Capture the cell that displays the provided text and extract its [X, Y] central coordinate. 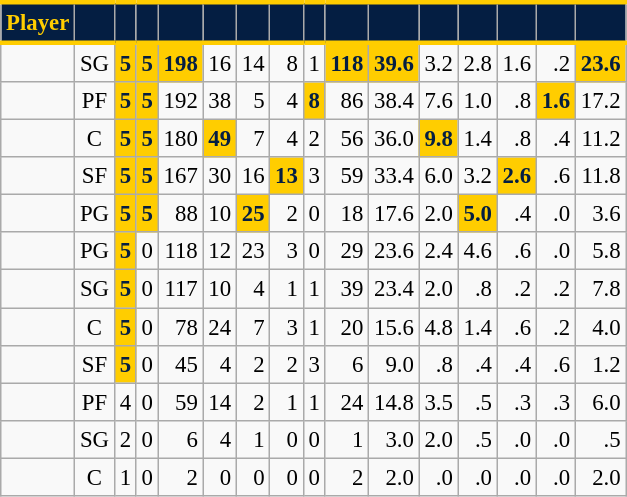
5.8 [600, 251]
198 [180, 62]
2.8 [478, 62]
39 [347, 289]
33.4 [394, 176]
39.6 [394, 62]
7.6 [438, 101]
12 [220, 251]
4.6 [478, 251]
38.4 [394, 101]
86 [347, 101]
49 [220, 139]
167 [180, 176]
17.2 [600, 101]
23 [252, 251]
3.0 [394, 439]
192 [180, 101]
20 [347, 327]
56 [347, 139]
1.2 [600, 364]
38 [220, 101]
14.8 [394, 402]
4.0 [600, 327]
5.0 [478, 214]
18 [347, 214]
3.6 [600, 214]
23.4 [394, 289]
1.0 [478, 101]
Player [38, 22]
7.8 [600, 289]
78 [180, 327]
117 [180, 289]
17.6 [394, 214]
25 [252, 214]
36.0 [394, 139]
3.5 [438, 402]
15.6 [394, 327]
88 [180, 214]
9.0 [394, 364]
180 [180, 139]
11.8 [600, 176]
29 [347, 251]
45 [180, 364]
11.2 [600, 139]
4.8 [438, 327]
13 [286, 176]
30 [220, 176]
2.4 [438, 251]
9.8 [438, 139]
2.6 [516, 176]
